Capture the cell that displays the provided text and extract its (X, Y) central coordinate. 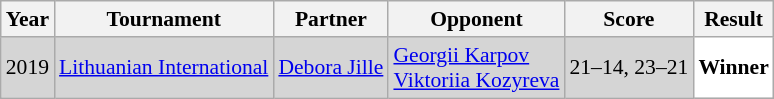
Debora Jille (330, 68)
Tournament (164, 19)
Year (28, 19)
21–14, 23–21 (628, 68)
Winner (734, 68)
Georgii Karpov Viktoriia Kozyreva (476, 68)
2019 (28, 68)
Opponent (476, 19)
Result (734, 19)
Partner (330, 19)
Score (628, 19)
Lithuanian International (164, 68)
